Capture the cell that displays the provided text and extract its [x, y] central coordinate. 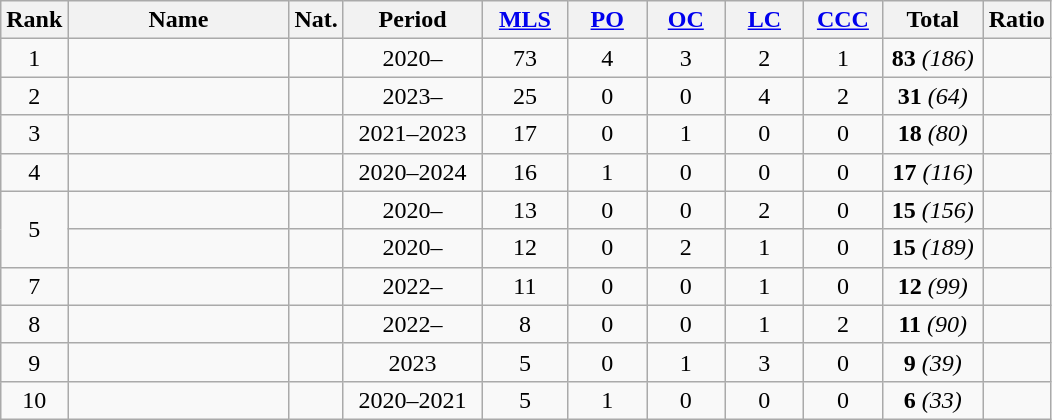
13 [525, 210]
6 (33) [932, 400]
2020–2021 [412, 400]
83 (186) [932, 58]
11 [525, 286]
31 (64) [932, 96]
MLS [525, 20]
Nat. [316, 20]
OC [686, 20]
2021–2023 [412, 134]
Ratio [1016, 20]
12 (99) [932, 286]
7 [34, 286]
9 [34, 362]
12 [525, 248]
PO [608, 20]
15 (189) [932, 248]
11 (90) [932, 324]
LC [764, 20]
17 [525, 134]
2023 [412, 362]
25 [525, 96]
2020–2024 [412, 172]
Period [412, 20]
Rank [34, 20]
16 [525, 172]
Total [932, 20]
2023– [412, 96]
CCC [844, 20]
9 (39) [932, 362]
Name [178, 20]
17 (116) [932, 172]
18 (80) [932, 134]
10 [34, 400]
15 (156) [932, 210]
73 [525, 58]
